Search for the cell housing the specified text and yield its [x, y] center coordinate. 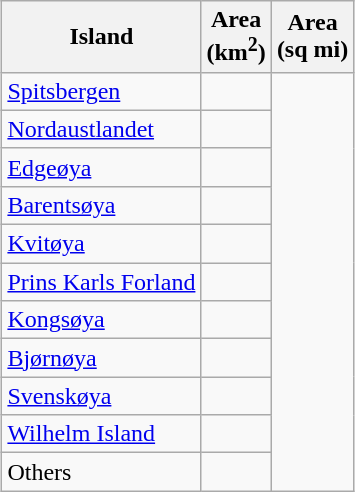
Area(km2) [236, 37]
Edgeøya [102, 167]
Area(sq mi) [312, 37]
Kvitøya [102, 244]
Barentsøya [102, 205]
Nordaustlandet [102, 129]
Wilhelm Island [102, 434]
Island [102, 37]
Spitsbergen [102, 91]
Prins Karls Forland [102, 282]
Others [102, 472]
Kongsøya [102, 320]
Svenskøya [102, 396]
Bjørnøya [102, 358]
